Capture the cell that displays the provided text and extract its (x, y) central coordinate. 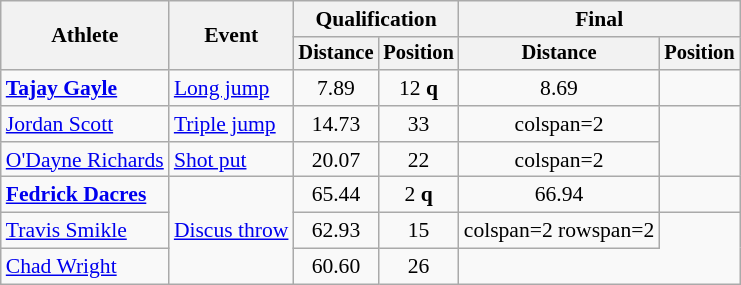
60.60 (336, 267)
Tajay Gayle (85, 88)
2 q (418, 195)
20.07 (336, 160)
Chad Wright (85, 267)
66.94 (560, 195)
62.93 (336, 231)
colspan=2 rowspan=2 (560, 231)
Fedrick Dacres (85, 195)
Triple jump (232, 124)
22 (418, 160)
12 q (418, 88)
O'Dayne Richards (85, 160)
Event (232, 36)
Final (600, 19)
Long jump (232, 88)
33 (418, 124)
8.69 (560, 88)
7.89 (336, 88)
14.73 (336, 124)
Jordan Scott (85, 124)
15 (418, 231)
Qualification (376, 19)
Travis Smikle (85, 231)
Shot put (232, 160)
26 (418, 267)
65.44 (336, 195)
Athlete (85, 36)
Discus throw (232, 230)
